Find where the given text appears and provide that cell's center as (X, Y) coordinate. 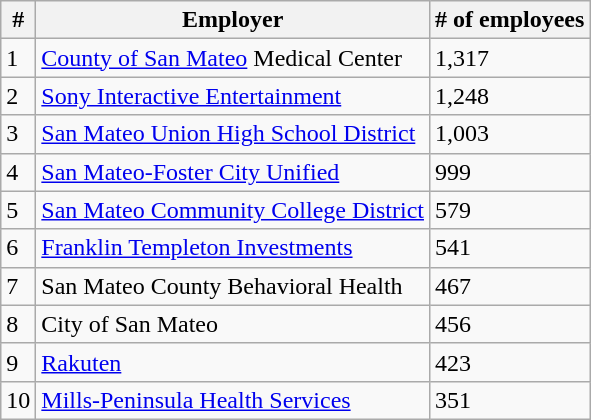
456 (510, 324)
Employer (233, 20)
San Mateo Union High School District (233, 134)
3 (18, 134)
2 (18, 96)
579 (510, 210)
467 (510, 286)
San Mateo Community College District (233, 210)
8 (18, 324)
351 (510, 400)
4 (18, 172)
County of San Mateo Medical Center (233, 58)
6 (18, 248)
5 (18, 210)
# (18, 20)
Sony Interactive Entertainment (233, 96)
Rakuten (233, 362)
1 (18, 58)
9 (18, 362)
San Mateo County Behavioral Health (233, 286)
Mills-Peninsula Health Services (233, 400)
1,317 (510, 58)
7 (18, 286)
City of San Mateo (233, 324)
999 (510, 172)
# of employees (510, 20)
541 (510, 248)
San Mateo-Foster City Unified (233, 172)
Franklin Templeton Investments (233, 248)
1,003 (510, 134)
1,248 (510, 96)
10 (18, 400)
423 (510, 362)
